Detect which cell encompasses the target text, then output its (x, y) center coordinate. 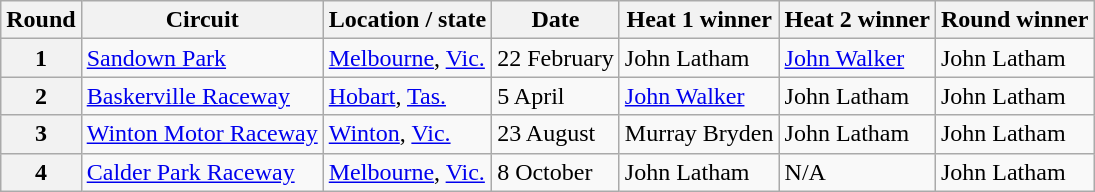
Calder Park Raceway (202, 172)
Winton Motor Raceway (202, 134)
2 (41, 96)
Location / state (407, 20)
Sandown Park (202, 58)
23 August (556, 134)
22 February (556, 58)
3 (41, 134)
N/A (857, 172)
8 October (556, 172)
5 April (556, 96)
Murray Bryden (699, 134)
Date (556, 20)
Round winner (1014, 20)
Heat 2 winner (857, 20)
Heat 1 winner (699, 20)
Baskerville Raceway (202, 96)
1 (41, 58)
4 (41, 172)
Round (41, 20)
Circuit (202, 20)
Winton, Vic. (407, 134)
Hobart, Tas. (407, 96)
